Capture the cell that displays the provided text and extract its [X, Y] central coordinate. 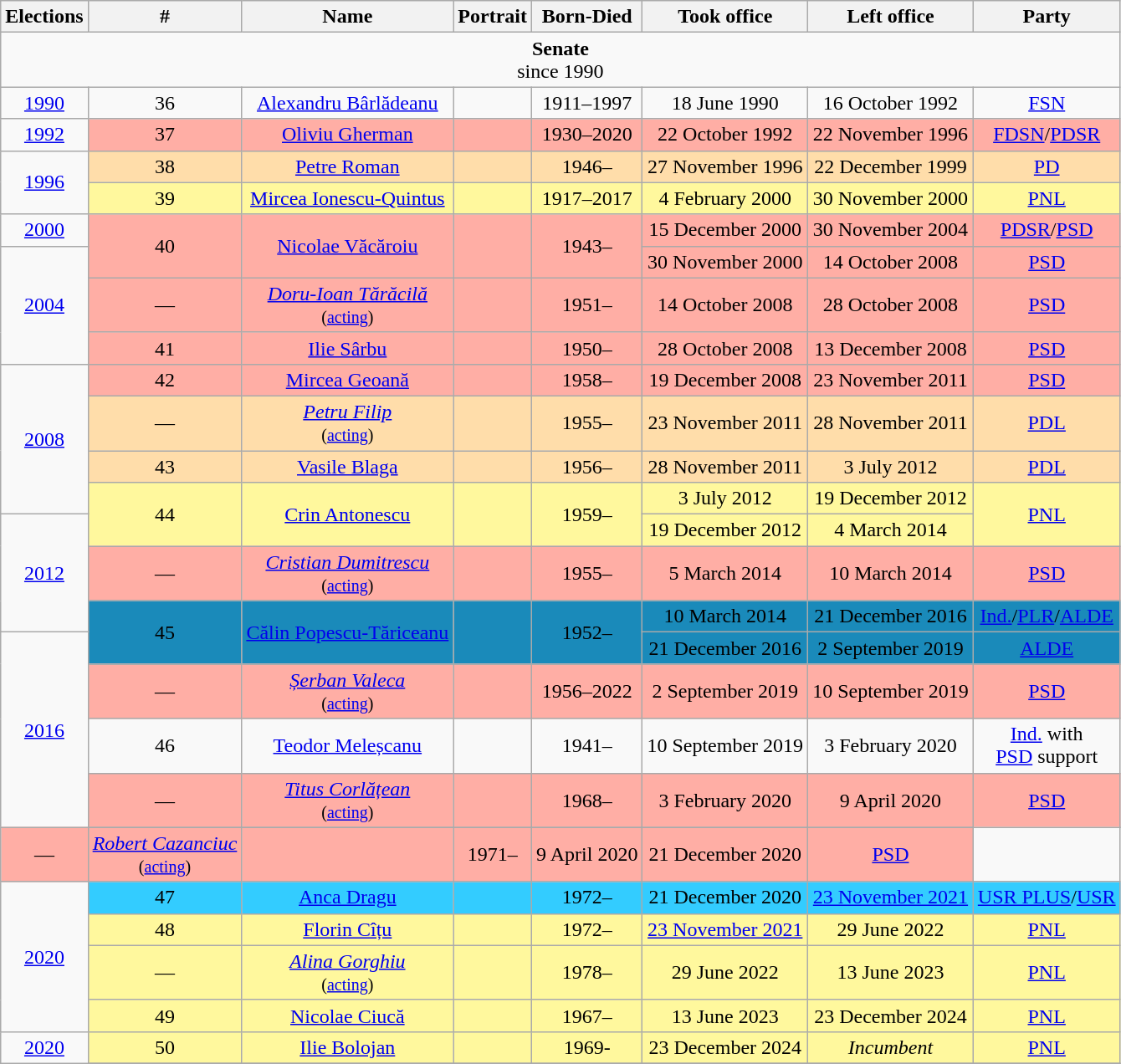
2008 [44, 438]
1992 [44, 135]
30 November 2004 [891, 230]
2004 [44, 304]
46 [165, 746]
1956– [587, 466]
1967– [587, 1015]
13 December 2008 [891, 348]
37 [165, 135]
Took office [725, 17]
1930–2020 [587, 135]
Portrait [493, 17]
43 [165, 466]
1917–2017 [587, 198]
44 [165, 514]
Mircea Ionescu-Quintus [348, 198]
2000 [44, 230]
22 November 1996 [891, 135]
ALDE [1047, 648]
Senate since 1990 [560, 60]
1946– [587, 166]
Călin Popescu-Tăriceanu [348, 632]
1956–2022 [587, 691]
2016 [44, 729]
Nicolae Ciucă [348, 1015]
1978– [587, 972]
Vasile Blaga [348, 466]
42 [165, 380]
Petru Filip (acting) [348, 423]
Șerban Valeca (acting) [348, 691]
Crin Antonescu [348, 514]
1941– [587, 746]
Nicolae Văcăroiu [348, 246]
49 [165, 1015]
27 November 1996 [725, 166]
Party [1047, 17]
4 February 2000 [725, 198]
19 December 2008 [725, 380]
Incumbent [891, 1047]
Petre Roman [348, 166]
22 December 1999 [891, 166]
16 October 1992 [891, 103]
Alexandru Bârlădeanu [348, 103]
1950– [587, 348]
Titus Corlățean (acting) [348, 800]
40 [165, 246]
Cristian Dumitrescu (acting) [348, 574]
1959– [587, 514]
1951– [587, 304]
Doru-Ioan Tărăcilă (acting) [348, 304]
41 [165, 348]
Mircea Geoană [348, 380]
Elections [44, 17]
PD [1047, 166]
Anca Dragu [348, 898]
Ilie Sârbu [348, 348]
1968– [587, 800]
USR PLUS/USR [1047, 898]
PDSR/PSD [1047, 230]
36 [165, 103]
1996 [44, 182]
Teodor Meleșcanu [348, 746]
15 December 2000 [725, 230]
4 March 2014 [891, 530]
Ind. withPSD support [1047, 746]
1952– [587, 632]
38 [165, 166]
Florin Cîțu [348, 929]
47 [165, 898]
Oliviu Gherman [348, 135]
1990 [44, 103]
FDSN/PDSR [1047, 135]
Born-Died [587, 17]
Ind./PLR/ALDE [1047, 616]
Alina Gorghiu (acting) [348, 972]
1971– [493, 855]
18 June 1990 [725, 103]
1943– [587, 246]
Left office [891, 17]
45 [165, 632]
1911–1997 [587, 103]
1969- [587, 1047]
Robert Cazanciuc (acting) [165, 855]
22 October 1992 [725, 135]
Ilie Bolojan [348, 1047]
39 [165, 198]
FSN [1047, 103]
# [165, 17]
5 March 2014 [725, 574]
Name [348, 17]
48 [165, 929]
50 [165, 1047]
1958– [587, 380]
2012 [44, 574]
